Detect which cell encompasses the target text, then output its (x, y) center coordinate. 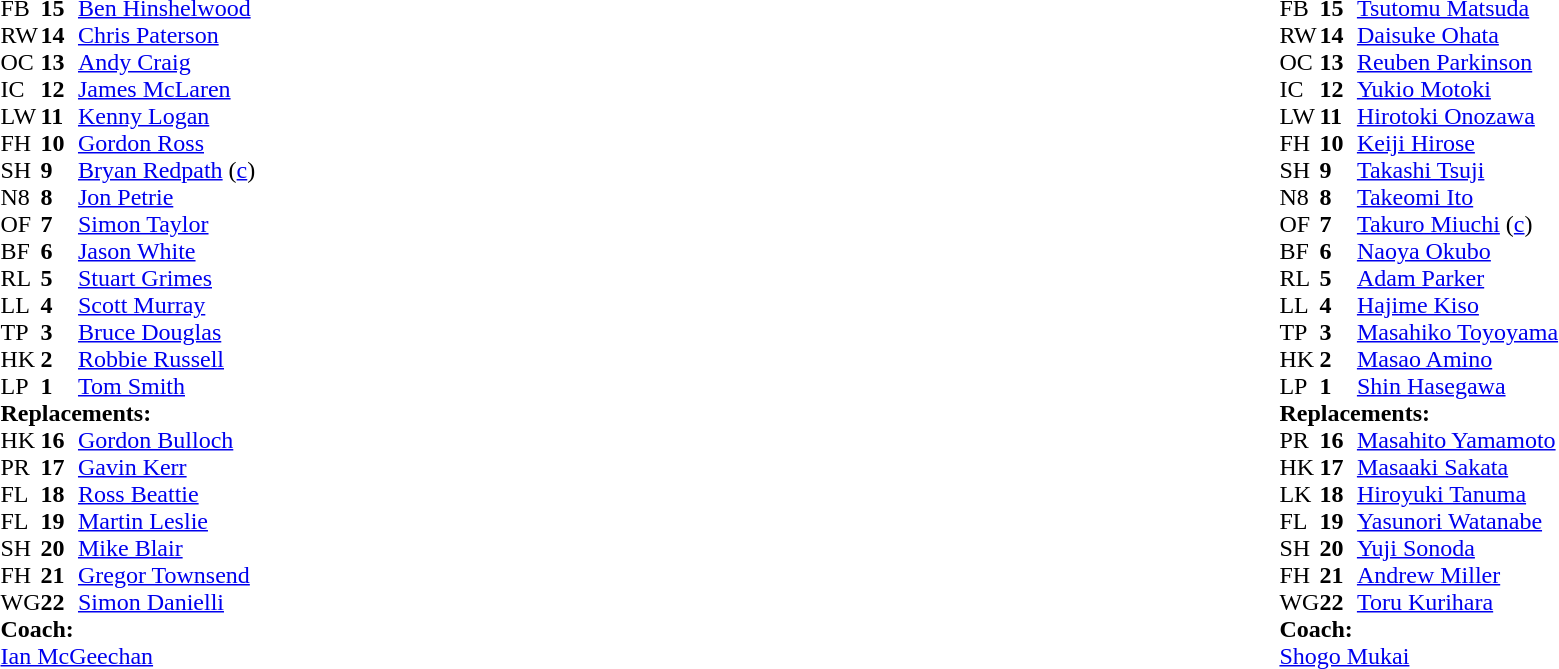
Scott Murray (166, 306)
Shogo Mukai (1418, 656)
Yukio Motoki (1458, 90)
Chris Paterson (166, 36)
Yasunori Watanabe (1458, 522)
Masaaki Sakata (1458, 468)
Takeomi Ito (1458, 198)
Ross Beattie (166, 494)
Gordon Bulloch (166, 440)
Masahito Yamamoto (1458, 440)
Simon Danielli (166, 602)
Hajime Kiso (1458, 306)
Gavin Kerr (166, 468)
Gregor Townsend (166, 576)
Reuben Parkinson (1458, 62)
Tom Smith (166, 386)
Yuji Sonoda (1458, 548)
Masao Amino (1458, 360)
Robbie Russell (166, 360)
Jon Petrie (166, 198)
James McLaren (166, 90)
Takuro Miuchi (c) (1458, 224)
Andy Craig (166, 62)
Bruce Douglas (166, 332)
Gordon Ross (166, 144)
Bryan Redpath (c) (166, 170)
Stuart Grimes (166, 278)
Naoya Okubo (1458, 252)
Martin Leslie (166, 522)
Keiji Hirose (1458, 144)
Ian McGeechan (128, 656)
Daisuke Ohata (1458, 36)
Takashi Tsuji (1458, 170)
Masahiko Toyoyama (1458, 332)
Toru Kurihara (1458, 602)
Hirotoki Onozawa (1458, 116)
Adam Parker (1458, 278)
Jason White (166, 252)
Mike Blair (166, 548)
Kenny Logan (166, 116)
Andrew Miller (1458, 576)
Shin Hasegawa (1458, 386)
Simon Taylor (166, 224)
LK (1299, 494)
Hiroyuki Tanuma (1458, 494)
